Return the (X, Y) coordinate for the center point of the cell that contains the specified text.  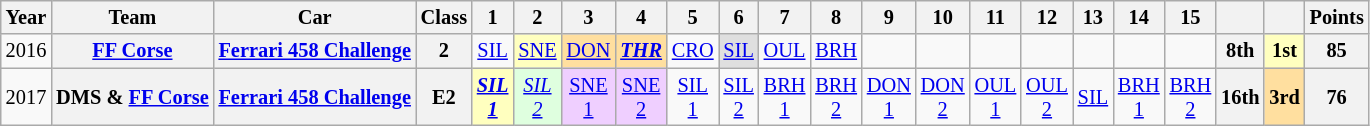
3rd (1284, 97)
16th (1240, 97)
Class (444, 17)
DON2 (943, 97)
Year (26, 17)
76 (1337, 97)
10 (943, 17)
2017 (26, 97)
SNE2 (641, 97)
1st (1284, 51)
13 (1093, 17)
BRH (836, 51)
8th (1240, 51)
FF Corse (132, 51)
7 (785, 17)
E2 (444, 97)
Car (315, 17)
85 (1337, 51)
4 (641, 17)
OUL1 (996, 97)
OUL (785, 51)
Team (132, 17)
2016 (26, 51)
DMS & FF Corse (132, 97)
15 (1191, 17)
11 (996, 17)
8 (836, 17)
THR (641, 51)
6 (738, 17)
DON1 (889, 97)
SNE (537, 51)
12 (1047, 17)
OUL2 (1047, 97)
9 (889, 17)
SNE1 (588, 97)
14 (1139, 17)
1 (492, 17)
5 (693, 17)
Points (1337, 17)
3 (588, 17)
CRO (693, 51)
DON (588, 51)
